Return [x, y] of the center of cell containing provided text 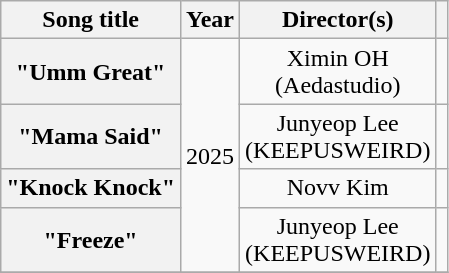
"Mama Said" [91, 136]
Novv Kim [338, 188]
Director(s) [338, 20]
"Umm Great" [91, 72]
Song title [91, 20]
Ximin OH(Aedastudio) [338, 72]
Year [210, 20]
2025 [210, 156]
"Freeze" [91, 240]
"Knock Knock" [91, 188]
